Pinpoint the cell where the given text exists, returning its (x, y) midpoint coordinate. 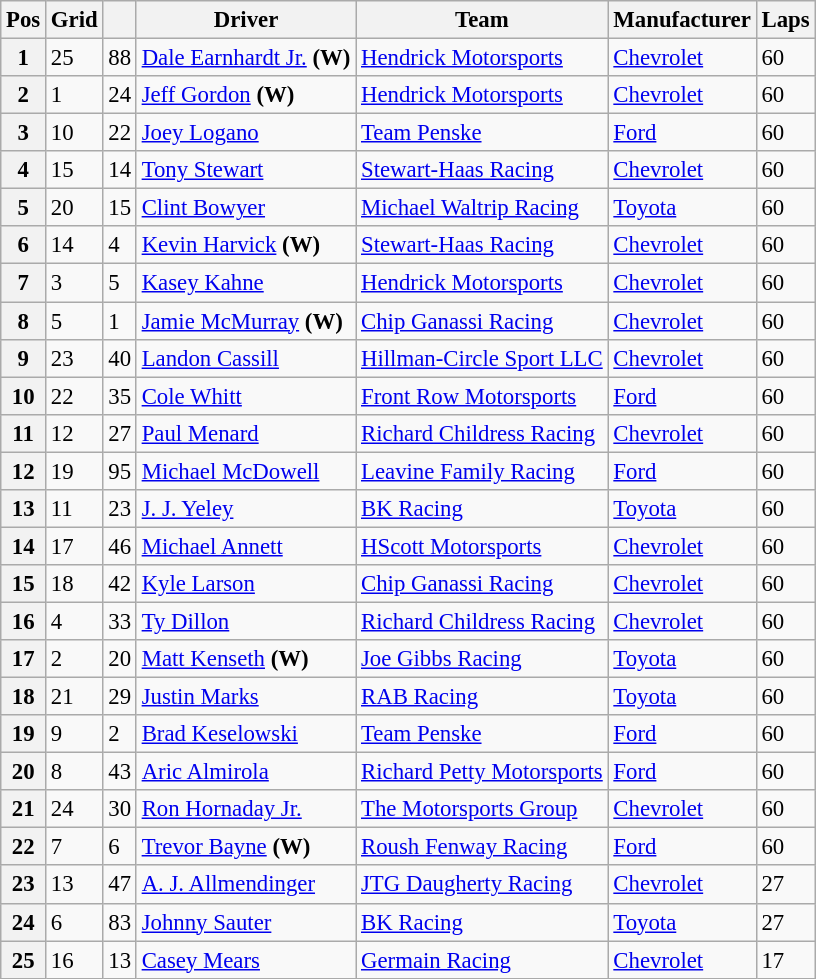
88 (120, 58)
30 (120, 809)
Manufacturer (682, 20)
Roush Fenway Racing (482, 847)
Kyle Larson (246, 584)
83 (120, 922)
Front Row Motorsports (482, 396)
Justin Marks (246, 697)
Michael Waltrip Racing (482, 208)
J. J. Yeley (246, 509)
Laps (786, 20)
33 (120, 621)
Ron Hornaday Jr. (246, 809)
Dale Earnhardt Jr. (W) (246, 58)
Jeff Gordon (W) (246, 95)
40 (120, 358)
29 (120, 697)
Michael Annett (246, 546)
35 (120, 396)
43 (120, 772)
Tony Stewart (246, 170)
Team (482, 20)
Brad Keselowski (246, 734)
Matt Kenseth (W) (246, 659)
Joe Gibbs Racing (482, 659)
Driver (246, 20)
Landon Cassill (246, 358)
Johnny Sauter (246, 922)
RAB Racing (482, 697)
Germain Racing (482, 960)
Richard Petty Motorsports (482, 772)
Cole Whitt (246, 396)
Joey Logano (246, 133)
42 (120, 584)
47 (120, 885)
JTG Daugherty Racing (482, 885)
Pos (24, 20)
Kevin Harvick (W) (246, 245)
Jamie McMurray (W) (246, 321)
Casey Mears (246, 960)
Aric Almirola (246, 772)
Clint Bowyer (246, 208)
HScott Motorsports (482, 546)
A. J. Allmendinger (246, 885)
95 (120, 471)
The Motorsports Group (482, 809)
46 (120, 546)
Michael McDowell (246, 471)
Hillman-Circle Sport LLC (482, 358)
Paul Menard (246, 433)
Trevor Bayne (W) (246, 847)
Grid (74, 20)
Ty Dillon (246, 621)
Kasey Kahne (246, 283)
Leavine Family Racing (482, 471)
